For the text-containing cell, return its midpoint in [x, y] coordinate format. 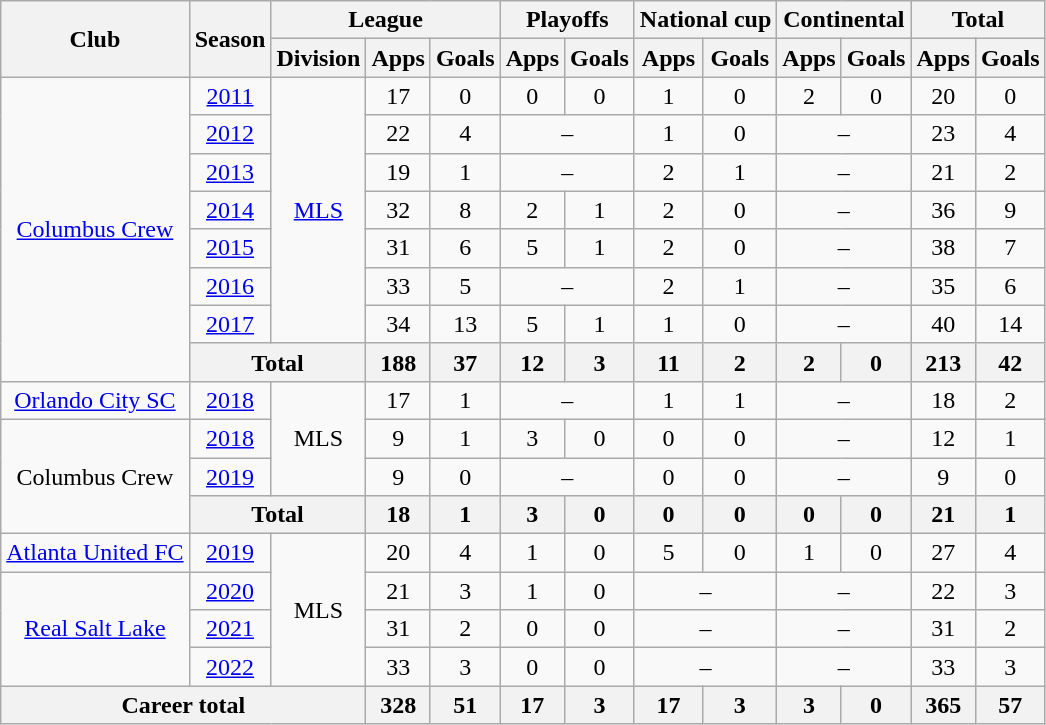
7 [1010, 248]
2015 [230, 248]
League [386, 20]
14 [1010, 324]
188 [398, 362]
8 [465, 210]
27 [943, 553]
32 [398, 210]
Season [230, 39]
23 [943, 134]
Career total [184, 705]
328 [398, 705]
213 [943, 362]
35 [943, 286]
Continental [844, 20]
2012 [230, 134]
2011 [230, 96]
57 [1010, 705]
Playoffs [567, 20]
2022 [230, 667]
2013 [230, 172]
National cup [705, 20]
37 [465, 362]
42 [1010, 362]
38 [943, 248]
Atlanta United FC [95, 553]
Division [318, 58]
2016 [230, 286]
11 [668, 362]
365 [943, 705]
2020 [230, 591]
40 [943, 324]
Orlando City SC [95, 400]
2017 [230, 324]
34 [398, 324]
19 [398, 172]
13 [465, 324]
2021 [230, 629]
Club [95, 39]
2014 [230, 210]
51 [465, 705]
36 [943, 210]
Real Salt Lake [95, 629]
